Provide the [X, Y] coordinate of the cell's center where the given text is located.  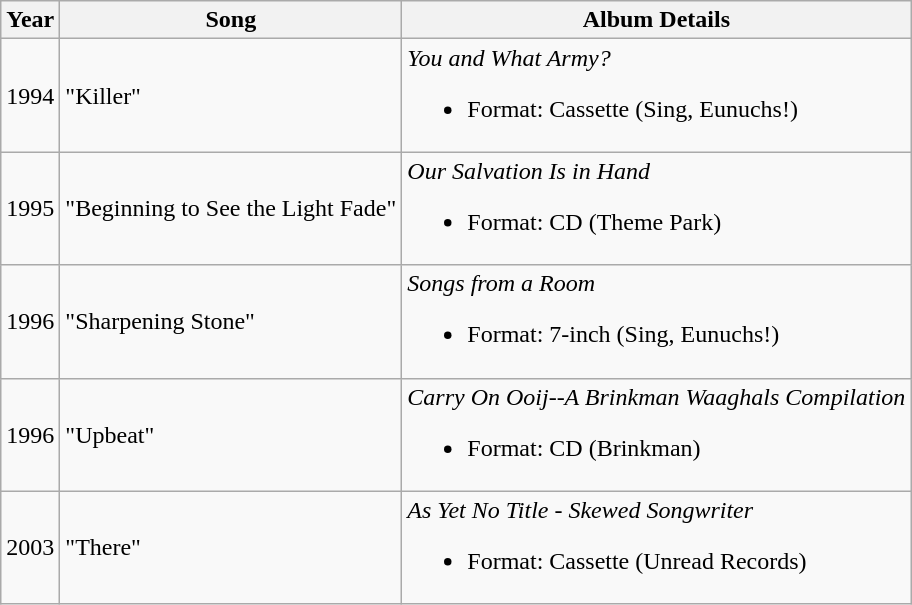
"There" [231, 548]
Our Salvation Is in HandFormat: CD (Theme Park) [656, 208]
1995 [30, 208]
Song [231, 20]
Album Details [656, 20]
"Sharpening Stone" [231, 322]
"Killer" [231, 96]
2003 [30, 548]
"Upbeat" [231, 434]
1994 [30, 96]
Year [30, 20]
You and What Army?Format: Cassette (Sing, Eunuchs!) [656, 96]
Songs from a RoomFormat: 7-inch (Sing, Eunuchs!) [656, 322]
As Yet No Title - Skewed SongwriterFormat: Cassette (Unread Records) [656, 548]
"Beginning to See the Light Fade" [231, 208]
Carry On Ooij--A Brinkman Waaghals CompilationFormat: CD (Brinkman) [656, 434]
